Return (x, y) of the center of cell containing provided text 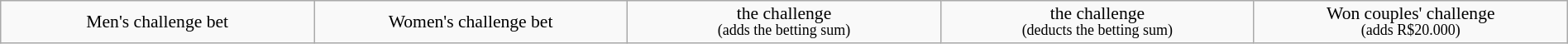
Won couples' challenge(adds R$20.000) (1411, 22)
Men's challenge bet (157, 22)
the challenge(adds the betting sum) (784, 22)
the challenge(deducts the betting sum) (1097, 22)
Women's challenge bet (471, 22)
